Determine the [X, Y] coordinate at the center of the cell enclosing the given text.  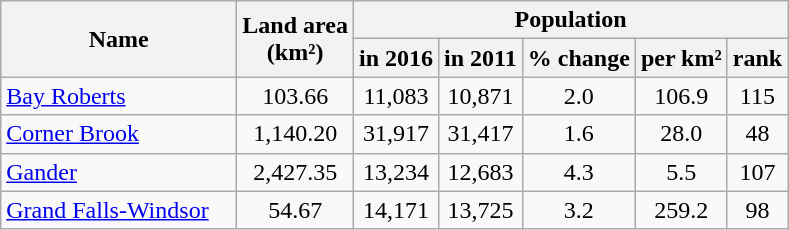
54.67 [296, 210]
1.6 [578, 134]
in 2016 [396, 58]
2.0 [578, 96]
Land area(km²) [296, 39]
5.5 [681, 172]
107 [757, 172]
3.2 [578, 210]
% change [578, 58]
103.66 [296, 96]
Gander [119, 172]
Bay Roberts [119, 96]
115 [757, 96]
1,140.20 [296, 134]
106.9 [681, 96]
31,917 [396, 134]
259.2 [681, 210]
in 2011 [481, 58]
13,234 [396, 172]
11,083 [396, 96]
4.3 [578, 172]
Population [570, 20]
Name [119, 39]
48 [757, 134]
Corner Brook [119, 134]
rank [757, 58]
2,427.35 [296, 172]
31,417 [481, 134]
98 [757, 210]
10,871 [481, 96]
28.0 [681, 134]
12,683 [481, 172]
per km² [681, 58]
Grand Falls-Windsor [119, 210]
13,725 [481, 210]
14,171 [396, 210]
